Capture the cell that displays the provided text and extract its [X, Y] central coordinate. 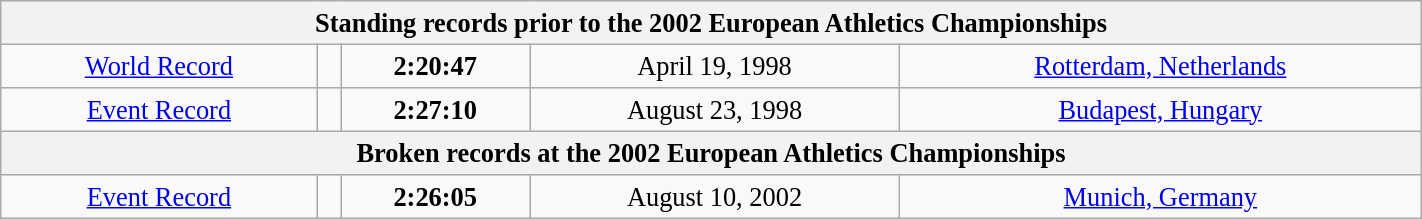
Munich, Germany [1160, 197]
World Record [159, 66]
2:20:47 [436, 66]
August 10, 2002 [715, 197]
Rotterdam, Netherlands [1160, 66]
Budapest, Hungary [1160, 109]
2:26:05 [436, 197]
Broken records at the 2002 European Athletics Championships [711, 153]
2:27:10 [436, 109]
April 19, 1998 [715, 66]
Standing records prior to the 2002 European Athletics Championships [711, 22]
August 23, 1998 [715, 109]
